For the text-containing cell, return its midpoint in (x, y) coordinate format. 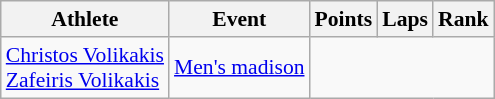
Men's madison (240, 68)
Rank (464, 19)
Event (240, 19)
Athlete (85, 19)
Points (344, 19)
Christos VolikakisZafeiris Volikakis (85, 68)
Laps (405, 19)
